Extract the (x, y) coordinate from the center of the cell holding the provided text.  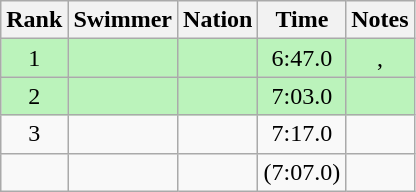
Nation (218, 20)
1 (34, 58)
Swimmer (123, 20)
Notes (380, 20)
, (380, 58)
6:47.0 (302, 58)
Time (302, 20)
3 (34, 134)
Rank (34, 20)
7:17.0 (302, 134)
2 (34, 96)
(7:07.0) (302, 172)
7:03.0 (302, 96)
